From the cell containing the given text, extract its center point as (X, Y) coordinate. 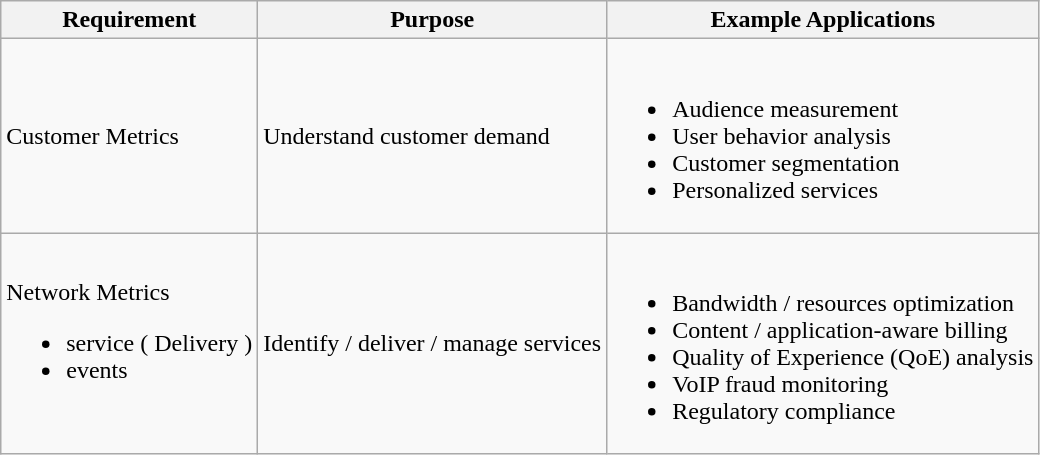
Network Metricsservice ( Delivery )events (130, 344)
Customer Metrics (130, 136)
Understand customer demand (432, 136)
Purpose (432, 20)
Identify / deliver / manage services (432, 344)
Example Applications (823, 20)
Audience measurementUser behavior analysisCustomer segmentationPersonalized services (823, 136)
Requirement (130, 20)
Bandwidth / resources optimizationContent / application-aware billingQuality of Experience (QoE) analysisVoIP fraud monitoringRegulatory compliance (823, 344)
